Capture the cell that displays the provided text and extract its (X, Y) central coordinate. 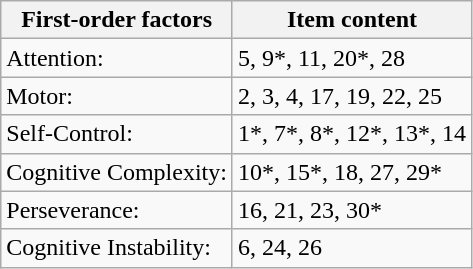
1*, 7*, 8*, 12*, 13*, 14 (352, 134)
10*, 15*, 18, 27, 29* (352, 172)
Motor: (117, 96)
Cognitive Instability: (117, 248)
2, 3, 4, 17, 19, 22, 25 (352, 96)
First-order factors (117, 20)
16, 21, 23, 30* (352, 210)
6, 24, 26 (352, 248)
5, 9*, 11, 20*, 28 (352, 58)
Self-Control: (117, 134)
Cognitive Complexity: (117, 172)
Attention: (117, 58)
Perseverance: (117, 210)
Item content (352, 20)
